Provide the [X, Y] coordinate of the cell's center where the given text is located.  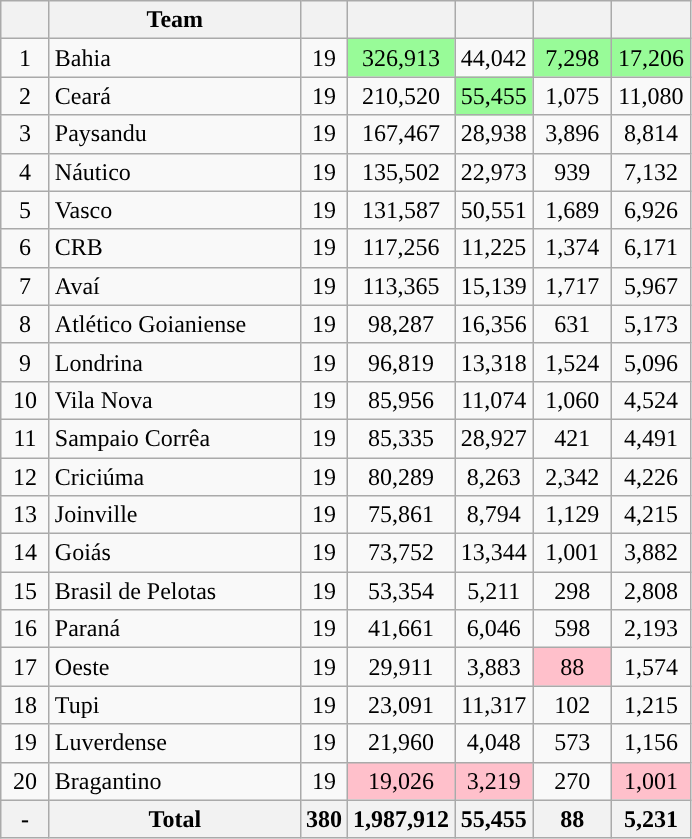
6,926 [652, 210]
5 [26, 210]
8 [26, 324]
85,335 [400, 438]
18 [26, 705]
Luverdense [174, 743]
4,226 [652, 477]
1,129 [572, 515]
6 [26, 248]
14 [26, 553]
7,132 [652, 172]
28,938 [494, 134]
210,520 [400, 96]
1,987,912 [400, 819]
3,882 [652, 553]
573 [572, 743]
167,467 [400, 134]
1,215 [652, 705]
Avaí [174, 286]
CRB [174, 248]
939 [572, 172]
16,356 [494, 324]
326,913 [400, 58]
7 [26, 286]
53,354 [400, 591]
80,289 [400, 477]
Náutico [174, 172]
4,048 [494, 743]
13,318 [494, 362]
5,967 [652, 286]
Criciúma [174, 477]
7,298 [572, 58]
11,080 [652, 96]
2,342 [572, 477]
131,587 [400, 210]
4,215 [652, 515]
11,074 [494, 400]
3,896 [572, 134]
44,042 [494, 58]
Sampaio Corrêa [174, 438]
Atlético Goianiense [174, 324]
17,206 [652, 58]
5,173 [652, 324]
Londrina [174, 362]
11,317 [494, 705]
2,808 [652, 591]
298 [572, 591]
Vila Nova [174, 400]
1,060 [572, 400]
1,689 [572, 210]
29,911 [400, 667]
380 [324, 819]
Joinville [174, 515]
Ceará [174, 96]
19,026 [400, 781]
22,973 [494, 172]
102 [572, 705]
1,156 [652, 743]
631 [572, 324]
17 [26, 667]
598 [572, 629]
4 [26, 172]
4,491 [652, 438]
15,139 [494, 286]
113,365 [400, 286]
11 [26, 438]
2,193 [652, 629]
3 [26, 134]
10 [26, 400]
21,960 [400, 743]
50,551 [494, 210]
Bragantino [174, 781]
Bahia [174, 58]
135,502 [400, 172]
6,046 [494, 629]
3,219 [494, 781]
41,661 [400, 629]
1 [26, 58]
1,524 [572, 362]
75,861 [400, 515]
11,225 [494, 248]
16 [26, 629]
96,819 [400, 362]
23,091 [400, 705]
- [26, 819]
8,794 [494, 515]
6,171 [652, 248]
85,956 [400, 400]
117,256 [400, 248]
Total [174, 819]
5,231 [652, 819]
8,814 [652, 134]
Goiás [174, 553]
Brasil de Pelotas [174, 591]
2 [26, 96]
13 [26, 515]
Oeste [174, 667]
Vasco [174, 210]
1,574 [652, 667]
3,883 [494, 667]
4,524 [652, 400]
1,717 [572, 286]
1,075 [572, 96]
98,287 [400, 324]
13,344 [494, 553]
Paraná [174, 629]
73,752 [400, 553]
8,263 [494, 477]
Paysandu [174, 134]
Team [174, 20]
Tupi [174, 705]
421 [572, 438]
28,927 [494, 438]
1,374 [572, 248]
12 [26, 477]
270 [572, 781]
5,211 [494, 591]
15 [26, 591]
9 [26, 362]
5,096 [652, 362]
20 [26, 781]
